Scan for the cell matching the given text and deliver its (X, Y) coordinate at center. 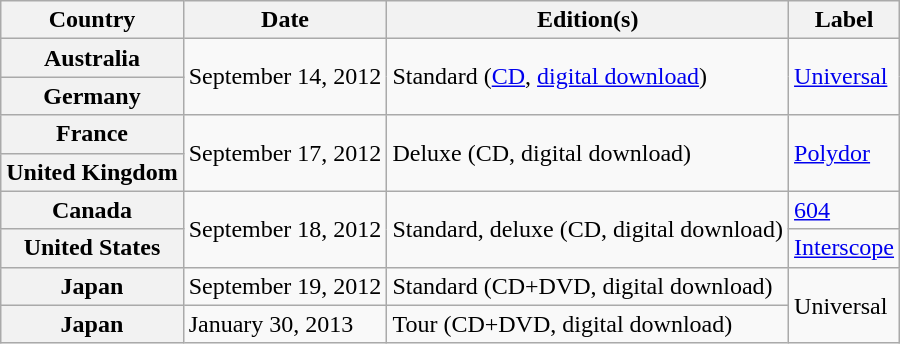
Canada (92, 210)
Germany (92, 96)
Deluxe (CD, digital download) (588, 153)
September 17, 2012 (285, 153)
Tour (CD+DVD, digital download) (588, 324)
Country (92, 20)
September 19, 2012 (285, 286)
Polydor (844, 153)
United States (92, 248)
September 14, 2012 (285, 77)
Interscope (844, 248)
Australia (92, 58)
January 30, 2013 (285, 324)
Label (844, 20)
Standard (CD, digital download) (588, 77)
France (92, 134)
Standard (CD+DVD, digital download) (588, 286)
September 18, 2012 (285, 229)
United Kingdom (92, 172)
Standard, deluxe (CD, digital download) (588, 229)
604 (844, 210)
Edition(s) (588, 20)
Date (285, 20)
